For the text-containing cell, return its midpoint in (x, y) coordinate format. 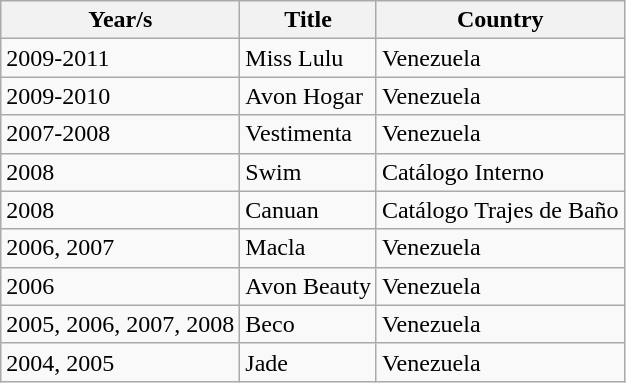
2005, 2006, 2007, 2008 (120, 324)
Year/s (120, 20)
Beco (308, 324)
2006, 2007 (120, 248)
Catálogo Interno (500, 172)
Swim (308, 172)
Avon Beauty (308, 286)
2009-2011 (120, 58)
Avon Hogar (308, 96)
Canuan (308, 210)
Country (500, 20)
Miss Lulu (308, 58)
Vestimenta (308, 134)
2004, 2005 (120, 362)
Jade (308, 362)
2009-2010 (120, 96)
Macla (308, 248)
2006 (120, 286)
Title (308, 20)
2007-2008 (120, 134)
Catálogo Trajes de Baño (500, 210)
